Identify which cell holds the provided text, then report its (X, Y) central coordinate. 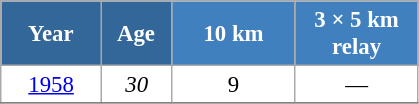
1958 (52, 85)
3 × 5 km relay (356, 34)
Year (52, 34)
10 km (234, 34)
9 (234, 85)
Age (136, 34)
— (356, 85)
30 (136, 85)
